Locate the cell with the specified text and output its (x, y) center coordinate. 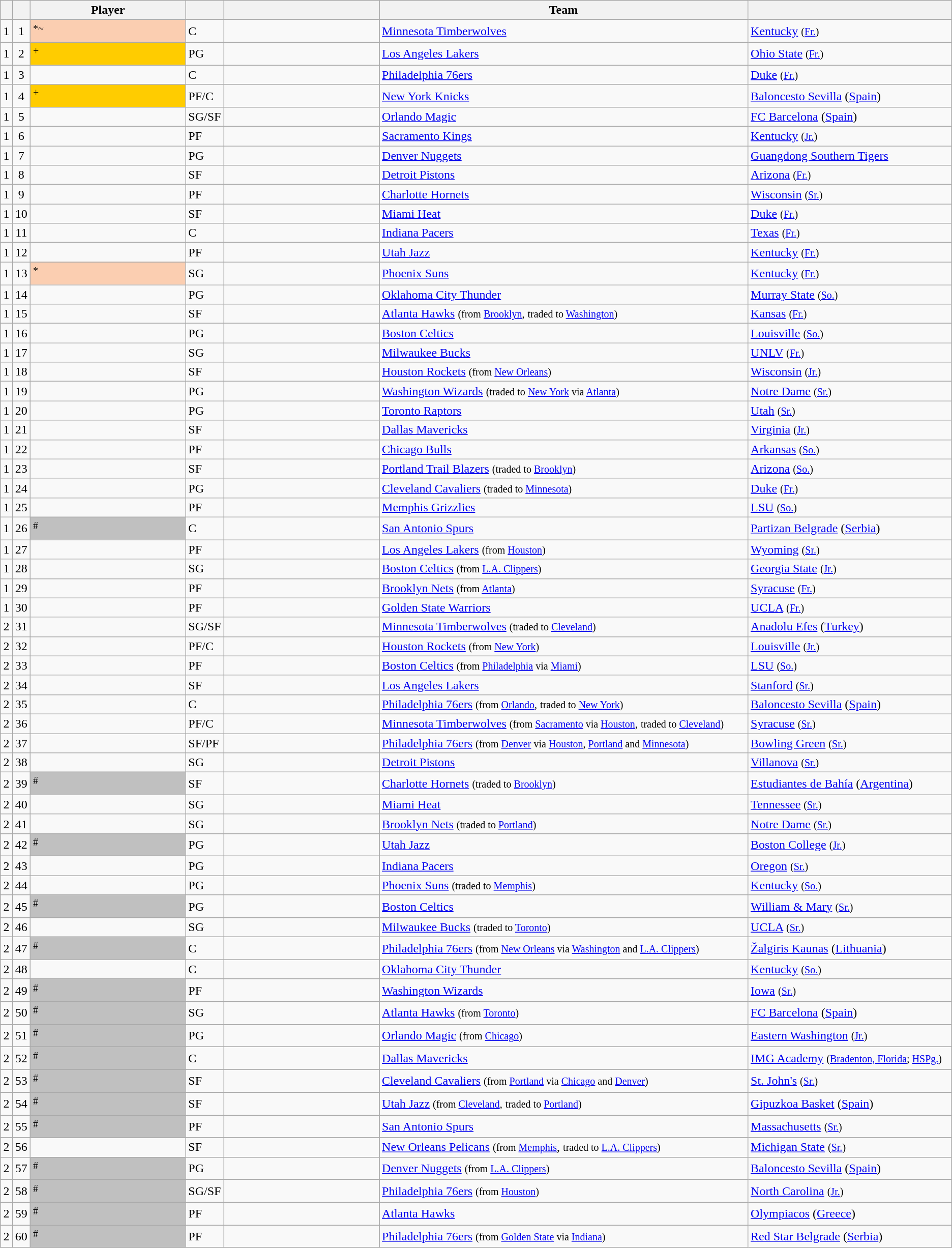
Milwaukee Bucks (traded to Toronto) (563, 927)
Phoenix Suns (563, 274)
60 (21, 1236)
SF/PF (204, 743)
Brooklyn Nets (traded to Portland) (563, 824)
Golden State Warriors (563, 607)
24 (21, 488)
Philadelphia 76ers (from New Orleans via Washington and L.A. Clippers) (563, 948)
27 (21, 549)
Boston College (Jr.) (850, 845)
35 (21, 704)
Gipuzkoa Basket (Spain) (850, 1104)
18 (21, 372)
Philadelphia 76ers (from Golden State via Indiana) (563, 1236)
33 (21, 665)
Syracuse (Sr.) (850, 723)
Žalgiris Kaunas (Lithuania) (850, 948)
54 (21, 1104)
Denver Nuggets (from L.A. Clippers) (563, 1168)
Philadelphia 76ers (from Denver via Houston, Portland and Minnesota) (563, 743)
39 (21, 783)
Phoenix Suns (traded to Memphis) (563, 885)
Kansas (Fr.) (850, 314)
10 (21, 214)
Massachusetts (Sr.) (850, 1126)
Washington Wizards (traded to New York via Atlanta) (563, 391)
North Carolina (Jr.) (850, 1192)
Team (563, 10)
Denver Nuggets (563, 156)
Charlotte Hornets (traded to Brooklyn) (563, 783)
12 (21, 252)
Utah (Sr.) (850, 411)
6 (21, 136)
Bowling Green (Sr.) (850, 743)
8 (21, 175)
13 (21, 274)
59 (21, 1214)
55 (21, 1126)
Brooklyn Nets (from Atlanta) (563, 588)
52 (21, 1058)
57 (21, 1168)
UNLV (Fr.) (850, 353)
19 (21, 391)
Michigan State (Sr.) (850, 1147)
Atlanta Hawks (563, 1214)
Boston Celtics (from L.A. Clippers) (563, 569)
56 (21, 1147)
42 (21, 845)
Murray State (So.) (850, 295)
30 (21, 607)
Cleveland Cavaliers (from Portland via Chicago and Denver) (563, 1081)
26 (21, 528)
* (108, 274)
Toronto Raptors (563, 411)
Atlanta Hawks (from Brooklyn, traded to Washington) (563, 314)
Texas (Fr.) (850, 233)
Iowa (Sr.) (850, 990)
Boston Celtics (from Philadelphia via Miami) (563, 665)
Villanova (Sr.) (850, 763)
Portland Trail Blazers (traded to Brooklyn) (563, 469)
Eastern Washington (Jr.) (850, 1036)
20 (21, 411)
William & Mary (Sr.) (850, 907)
Minnesota Timberwolves (traded to Cleveland) (563, 627)
15 (21, 314)
25 (21, 507)
Player (108, 10)
17 (21, 353)
48 (21, 969)
Philadelphia 76ers (from Houston) (563, 1192)
23 (21, 469)
46 (21, 927)
Oregon (Sr.) (850, 866)
Orlando Magic (563, 117)
IMG Academy (Bradenton, Florida; HSPg.) (850, 1058)
14 (21, 295)
47 (21, 948)
37 (21, 743)
Arkansas (So.) (850, 449)
Tennessee (Sr.) (850, 804)
21 (21, 430)
34 (21, 685)
31 (21, 627)
New York Knicks (563, 96)
43 (21, 866)
UCLA (Fr.) (850, 607)
5 (21, 117)
Washington Wizards (563, 990)
Philadelphia 76ers (563, 75)
7 (21, 156)
Memphis Grizzlies (563, 507)
Minnesota Timberwolves (563, 32)
Olympiacos (Greece) (850, 1214)
Charlotte Hornets (563, 194)
49 (21, 990)
Anadolu Efes (Turkey) (850, 627)
Stanford (Sr.) (850, 685)
3 (21, 75)
Houston Rockets (from New Orleans) (563, 372)
New Orleans Pelicans (from Memphis, traded to L.A. Clippers) (563, 1147)
Wisconsin (Sr.) (850, 194)
Milwaukee Bucks (563, 353)
32 (21, 646)
Ohio State (Fr.) (850, 54)
Red Star Belgrade (Serbia) (850, 1236)
Minnesota Timberwolves (from Sacramento via Houston, traded to Cleveland) (563, 723)
41 (21, 824)
36 (21, 723)
Wyoming (Sr.) (850, 549)
45 (21, 907)
Louisville (So.) (850, 333)
4 (21, 96)
Atlanta Hawks (from Toronto) (563, 1013)
Los Angeles Lakers (from Houston) (563, 549)
29 (21, 588)
Utah Jazz (from Cleveland, traded to Portland) (563, 1104)
Guangdong Southern Tigers (850, 156)
38 (21, 763)
16 (21, 333)
51 (21, 1036)
Houston Rockets (from New York) (563, 646)
58 (21, 1192)
40 (21, 804)
53 (21, 1081)
22 (21, 449)
Estudiantes de Bahía (Argentina) (850, 783)
Cleveland Cavaliers (traded to Minnesota) (563, 488)
Arizona (Fr.) (850, 175)
44 (21, 885)
Wisconsin (Jr.) (850, 372)
Orlando Magic (from Chicago) (563, 1036)
Kentucky (Jr.) (850, 136)
Chicago Bulls (563, 449)
9 (21, 194)
Arizona (So.) (850, 469)
Partizan Belgrade (Serbia) (850, 528)
Louisville (Jr.) (850, 646)
UCLA (Sr.) (850, 927)
St. John's (Sr.) (850, 1081)
28 (21, 569)
50 (21, 1013)
11 (21, 233)
Sacramento Kings (563, 136)
Virginia (Jr.) (850, 430)
Georgia State (Jr.) (850, 569)
*~ (108, 32)
Syracuse (Fr.) (850, 588)
Philadelphia 76ers (from Orlando, traded to New York) (563, 704)
